From the cell containing the given text, extract its center point as (x, y) coordinate. 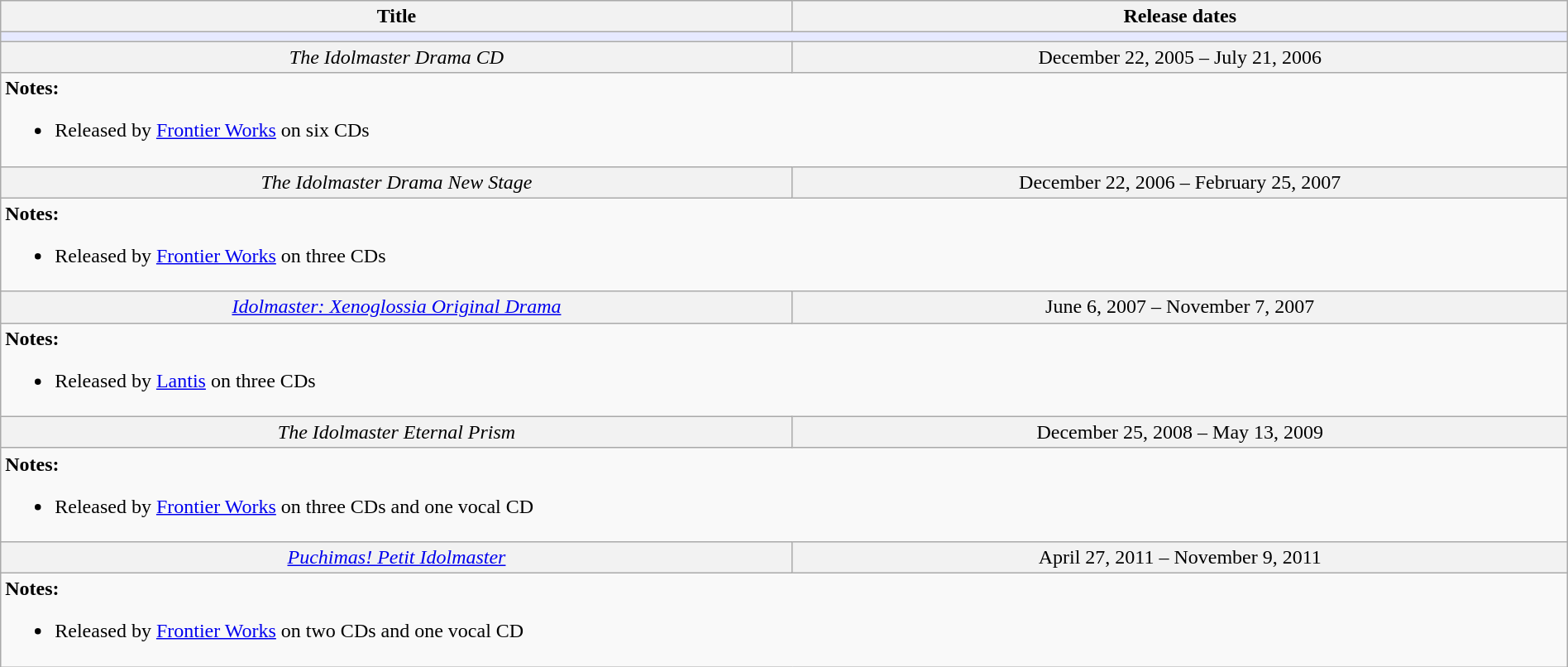
December 25, 2008 – May 13, 2009 (1179, 432)
The Idolmaster Drama CD (397, 57)
December 22, 2005 – July 21, 2006 (1179, 57)
Idolmaster: Xenoglossia Original Drama (397, 307)
Puchimas! Petit Idolmaster (397, 557)
The Idolmaster Drama New Stage (397, 182)
Notes:Released by Frontier Works on three CDs and one vocal CD (784, 495)
The Idolmaster Eternal Prism (397, 432)
April 27, 2011 – November 9, 2011 (1179, 557)
Notes:Released by Frontier Works on two CDs and one vocal CD (784, 619)
Notes:Released by Frontier Works on three CDs (784, 245)
Title (397, 17)
Release dates (1179, 17)
December 22, 2006 – February 25, 2007 (1179, 182)
Notes:Released by Lantis on three CDs (784, 369)
Notes:Released by Frontier Works on six CDs (784, 119)
June 6, 2007 – November 7, 2007 (1179, 307)
